Find where the given text appears and provide that cell's center as [x, y] coordinate. 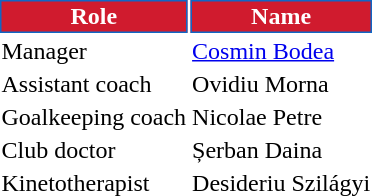
Ovidiu Morna [282, 84]
Șerban Daina [282, 150]
Name [282, 16]
Nicolae Petre [282, 117]
Goalkeeping coach [94, 117]
Club doctor [94, 150]
Manager [94, 51]
Role [94, 16]
Cosmin Bodea [282, 51]
Assistant coach [94, 84]
